Return the [x, y] coordinate for the center point of the cell that contains the specified text.  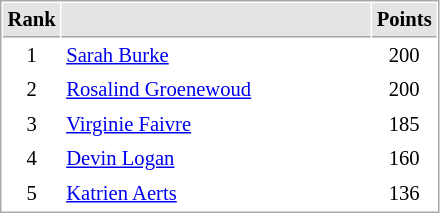
Virginie Faivre [216, 124]
4 [32, 158]
185 [404, 124]
Devin Logan [216, 158]
Rosalind Groenewoud [216, 90]
136 [404, 194]
Points [404, 20]
Katrien Aerts [216, 194]
Rank [32, 20]
Sarah Burke [216, 56]
1 [32, 56]
160 [404, 158]
5 [32, 194]
2 [32, 90]
3 [32, 124]
